Return (x, y) of the center of cell containing provided text 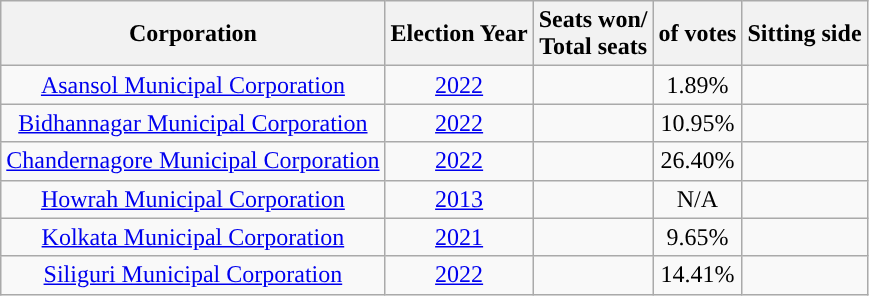
1.89% (698, 85)
Corporation (193, 34)
26.40% (698, 161)
of votes (698, 34)
10.95% (698, 123)
14.41% (698, 275)
2021 (459, 237)
Election Year (459, 34)
Siliguri Municipal Corporation (193, 275)
Sitting side (804, 34)
9.65% (698, 237)
Seats won/Total seats (593, 34)
Asansol Municipal Corporation (193, 85)
N/A (698, 199)
Bidhannagar Municipal Corporation (193, 123)
2013 (459, 199)
Kolkata Municipal Corporation (193, 237)
Howrah Municipal Corporation (193, 199)
Chandernagore Municipal Corporation (193, 161)
